Locate the cell with the specified text and output its [X, Y] center coordinate. 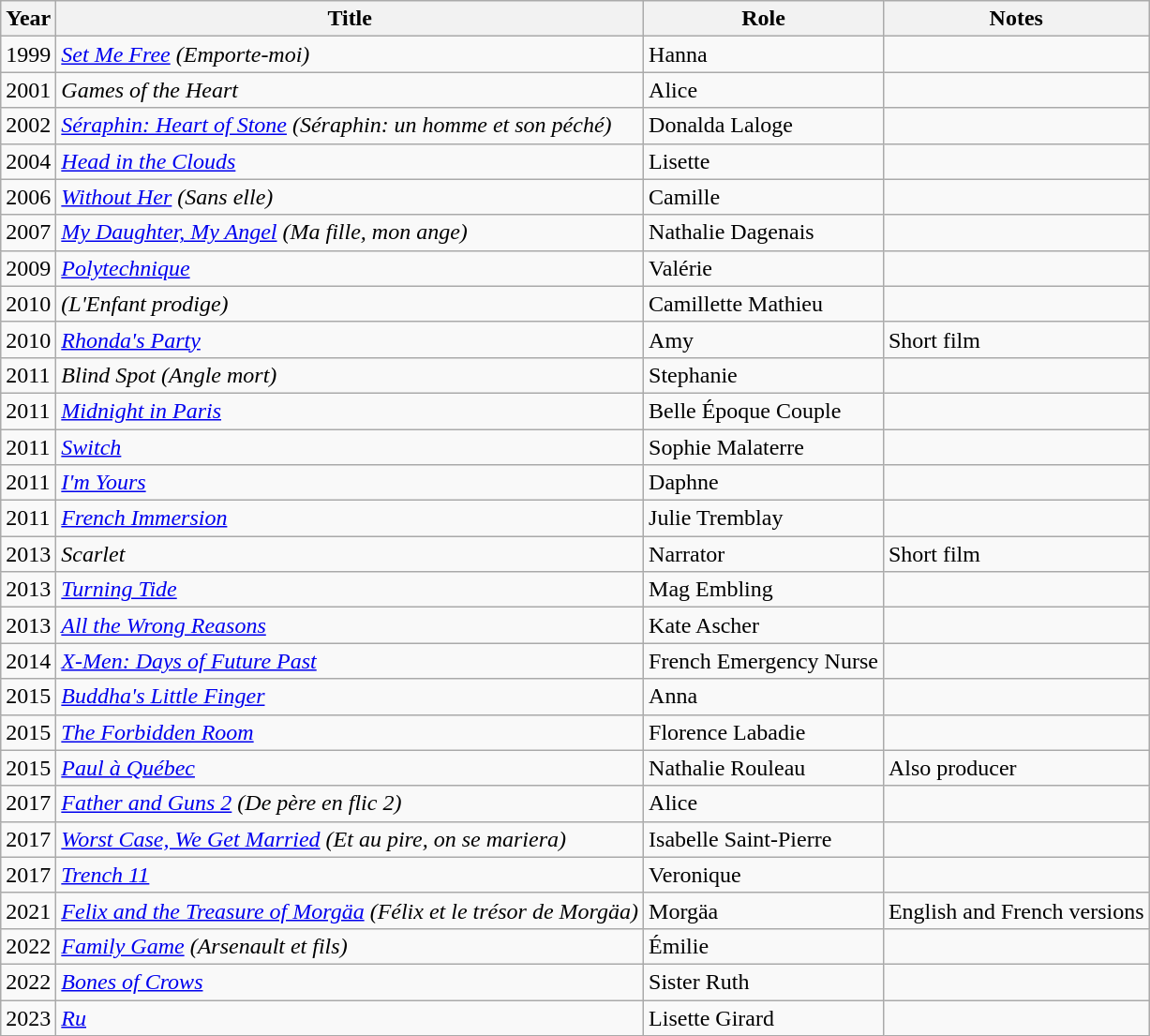
Set Me Free (Emporte-moi) [351, 54]
Ru [351, 1017]
Julie Tremblay [764, 518]
Without Her (Sans elle) [351, 197]
Stephanie [764, 375]
Morgäa [764, 910]
2002 [28, 126]
2007 [28, 233]
Switch [351, 447]
Year [28, 19]
2001 [28, 90]
Émilie [764, 946]
Felix and the Treasure of Morgäa (Félix et le trésor de Morgäa) [351, 910]
Sister Ruth [764, 982]
Anna [764, 697]
2023 [28, 1017]
Donalda Laloge [764, 126]
Lisette Girard [764, 1017]
Nathalie Dagenais [764, 233]
Florence Labadie [764, 732]
Belle Époque Couple [764, 411]
2004 [28, 161]
The Forbidden Room [351, 732]
Midnight in Paris [351, 411]
Worst Case, We Get Married (Et au pire, on se mariera) [351, 839]
2021 [28, 910]
Camille [764, 197]
Mag Embling [764, 590]
Daphne [764, 483]
Séraphin: Heart of Stone (Séraphin: un homme et son péché) [351, 126]
Trench 11 [351, 875]
Rhonda's Party [351, 339]
Sophie Malaterre [764, 447]
Family Game (Arsenault et fils) [351, 946]
Head in the Clouds [351, 161]
Scarlet [351, 554]
Paul à Québec [351, 768]
Notes [1016, 19]
Valérie [764, 268]
Polytechnique [351, 268]
Camillette Mathieu [764, 304]
Role [764, 19]
My Daughter, My Angel (Ma fille, mon ange) [351, 233]
Father and Guns 2 (De père en flic 2) [351, 803]
(L'Enfant prodige) [351, 304]
Buddha's Little Finger [351, 697]
2014 [28, 661]
Veronique [764, 875]
Also producer [1016, 768]
2006 [28, 197]
Amy [764, 339]
I'm Yours [351, 483]
Title [351, 19]
Games of the Heart [351, 90]
English and French versions [1016, 910]
Blind Spot (Angle mort) [351, 375]
Narrator [764, 554]
Lisette [764, 161]
Hanna [764, 54]
French Emergency Nurse [764, 661]
All the Wrong Reasons [351, 625]
French Immersion [351, 518]
Turning Tide [351, 590]
Bones of Crows [351, 982]
2009 [28, 268]
X-Men: Days of Future Past [351, 661]
Isabelle Saint-Pierre [764, 839]
Kate Ascher [764, 625]
1999 [28, 54]
Nathalie Rouleau [764, 768]
